Detect which cell encompasses the target text, then output its [X, Y] center coordinate. 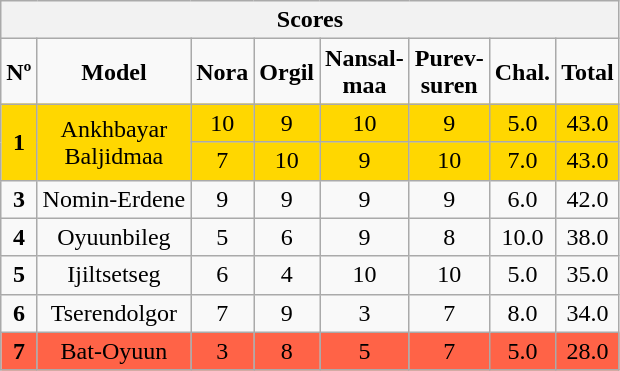
42.0 [588, 199]
7.0 [522, 161]
AnkhbayarBaljidmaa [114, 142]
Purev-suren [449, 72]
Scores [310, 20]
Nomin-Erdene [114, 199]
Chal. [522, 72]
Nora [222, 72]
Orgil [287, 72]
Ijiltsetseg [114, 275]
Tserendolgor [114, 313]
1 [19, 142]
Model [114, 72]
34.0 [588, 313]
Nº [19, 72]
Total [588, 72]
28.0 [588, 351]
8.0 [522, 313]
38.0 [588, 237]
Oyuunbileg [114, 237]
35.0 [588, 275]
6.0 [522, 199]
Bat-Oyuun [114, 351]
Nansal-maa [365, 72]
10.0 [522, 237]
